Locate the cell with the specified text and output its (x, y) center coordinate. 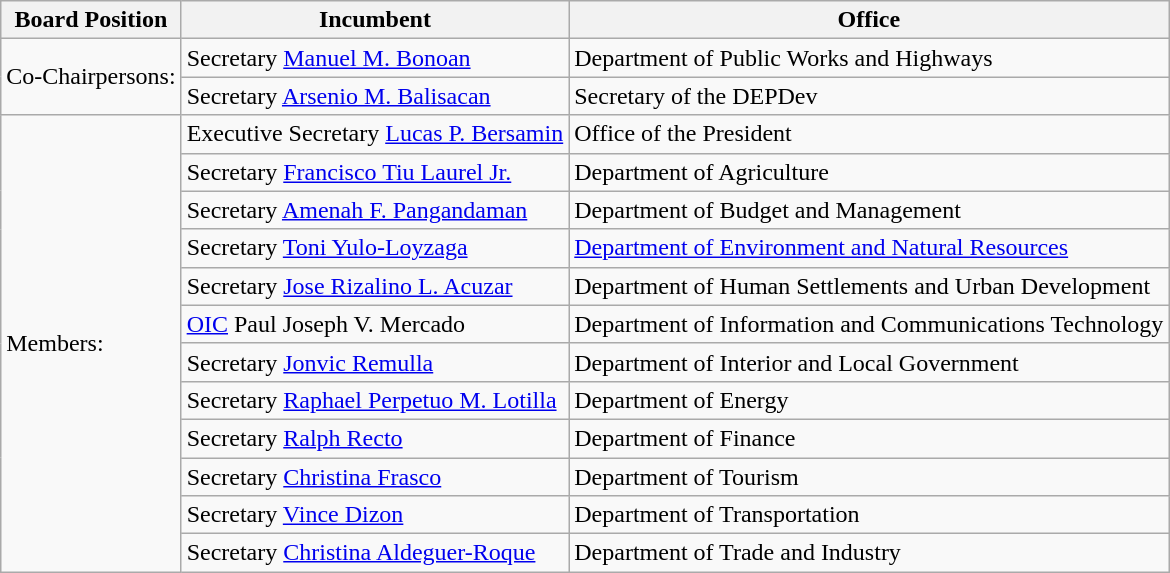
Office of the President (869, 134)
Secretary Amenah F. Pangandaman (375, 210)
Secretary Raphael Perpetuo M. Lotilla (375, 400)
Department of Budget and Management (869, 210)
Secretary Jose Rizalino L. Acuzar (375, 286)
Office (869, 20)
Secretary Toni Yulo-Loyzaga (375, 248)
Executive Secretary Lucas P. Bersamin (375, 134)
Department of Energy (869, 400)
Secretary Christina Frasco (375, 477)
Secretary Vince Dizon (375, 515)
Co-Chairpersons: (91, 77)
Secretary Christina Aldeguer-Roque (375, 553)
Department of Agriculture (869, 172)
Department of Human Settlements and Urban Development (869, 286)
Secretary Ralph Recto (375, 438)
Department of Trade and Industry (869, 553)
Department of Environment and Natural Resources (869, 248)
Members: (91, 344)
OIC Paul Joseph V. Mercado (375, 324)
Board Position (91, 20)
Secretary of the DEPDev (869, 96)
Department of Finance (869, 438)
Secretary Manuel M. Bonoan (375, 58)
Department of Transportation (869, 515)
Department of Interior and Local Government (869, 362)
Secretary Francisco Tiu Laurel Jr. (375, 172)
Secretary Jonvic Remulla (375, 362)
Incumbent (375, 20)
Department of Public Works and Highways (869, 58)
Secretary Arsenio M. Balisacan (375, 96)
Department of Tourism (869, 477)
Department of Information and Communications Technology (869, 324)
